From the cell containing the given text, extract its center point as (X, Y) coordinate. 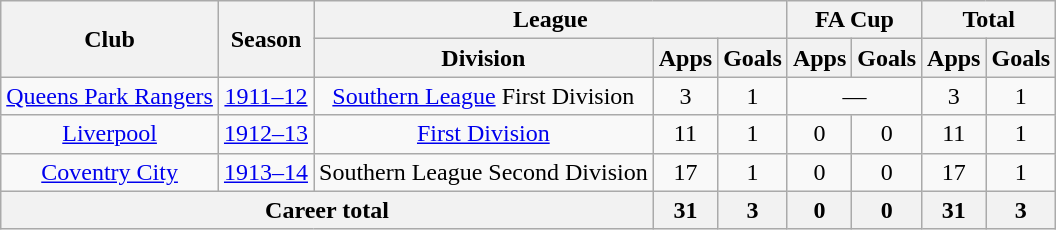
First Division (484, 134)
1911–12 (266, 96)
Liverpool (110, 134)
Season (266, 39)
Total (989, 20)
FA Cup (854, 20)
Club (110, 39)
Division (484, 58)
1912–13 (266, 134)
Queens Park Rangers (110, 96)
Southern League First Division (484, 96)
1913–14 (266, 172)
— (854, 96)
Coventry City (110, 172)
League (551, 20)
Career total (327, 210)
Southern League Second Division (484, 172)
